Find where the given text appears and provide that cell's center as (X, Y) coordinate. 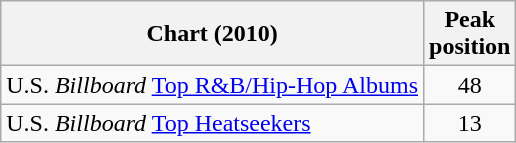
Chart (2010) (212, 34)
13 (470, 123)
U.S. Billboard Top Heatseekers (212, 123)
48 (470, 85)
U.S. Billboard Top R&B/Hip-Hop Albums (212, 85)
Peakposition (470, 34)
